Locate the cell with the specified text and output its [x, y] center coordinate. 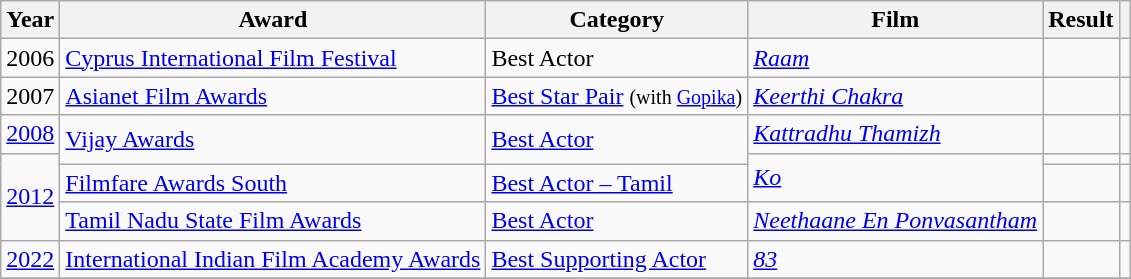
Best Star Pair (with Gopika) [617, 96]
2022 [30, 259]
2007 [30, 96]
Kattradhu Thamizh [896, 134]
Best Actor – Tamil [617, 183]
Tamil Nadu State Film Awards [273, 221]
83 [896, 259]
Raam [896, 58]
2008 [30, 134]
Cyprus International Film Festival [273, 58]
Award [273, 20]
Neethaane En Ponvasantham [896, 221]
Year [30, 20]
2006 [30, 58]
2012 [30, 196]
Result [1081, 20]
International Indian Film Academy Awards [273, 259]
Category [617, 20]
Ko [896, 178]
Film [896, 20]
Best Supporting Actor [617, 259]
Asianet Film Awards [273, 96]
Filmfare Awards South [273, 183]
Vijay Awards [273, 140]
Keerthi Chakra [896, 96]
